Output the [x, y] coordinate of the center of the cell containing the given text.  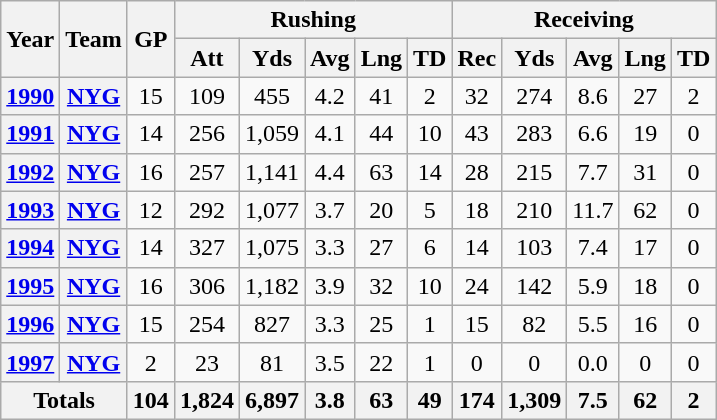
41 [381, 96]
25 [381, 324]
1,075 [272, 248]
1,141 [272, 172]
6,897 [272, 400]
28 [477, 172]
19 [645, 134]
1,309 [534, 400]
81 [272, 362]
174 [477, 400]
5 [430, 210]
Totals [64, 400]
142 [534, 286]
Year [30, 39]
1993 [30, 210]
1995 [30, 286]
283 [534, 134]
5.9 [593, 286]
22 [381, 362]
257 [206, 172]
20 [381, 210]
43 [477, 134]
4.2 [330, 96]
5.5 [593, 324]
Rushing [313, 20]
49 [430, 400]
1990 [30, 96]
Rec [477, 58]
1997 [30, 362]
210 [534, 210]
23 [206, 362]
17 [645, 248]
1991 [30, 134]
3.8 [330, 400]
11.7 [593, 210]
215 [534, 172]
0.0 [593, 362]
1994 [30, 248]
3.7 [330, 210]
306 [206, 286]
292 [206, 210]
103 [534, 248]
7.5 [593, 400]
1,059 [272, 134]
254 [206, 324]
1992 [30, 172]
31 [645, 172]
109 [206, 96]
1,077 [272, 210]
1,182 [272, 286]
827 [272, 324]
8.6 [593, 96]
3.5 [330, 362]
4.1 [330, 134]
256 [206, 134]
Att [206, 58]
3.9 [330, 286]
274 [534, 96]
Receiving [584, 20]
82 [534, 324]
GP [150, 39]
1996 [30, 324]
7.4 [593, 248]
44 [381, 134]
7.7 [593, 172]
4.4 [330, 172]
12 [150, 210]
6.6 [593, 134]
Team [94, 39]
1,824 [206, 400]
327 [206, 248]
6 [430, 248]
455 [272, 96]
104 [150, 400]
24 [477, 286]
